Capture the cell that displays the provided text and extract its (X, Y) central coordinate. 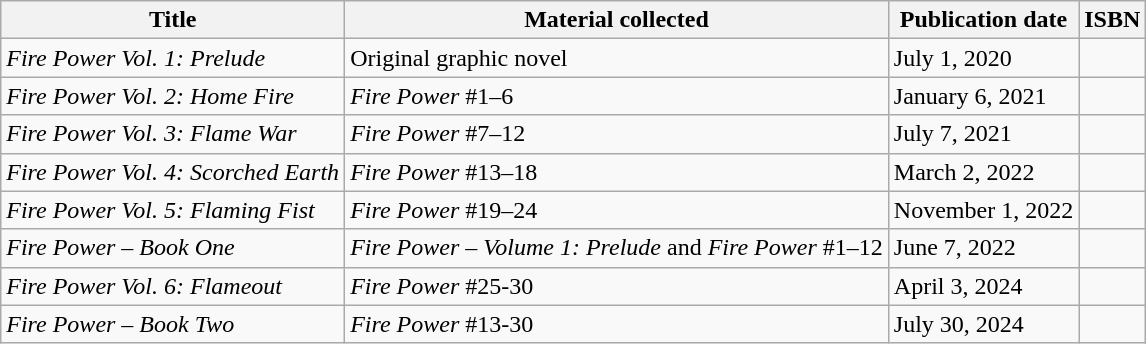
Fire Power #19–24 (617, 210)
Fire Power – Book One (173, 248)
Fire Power – Book Two (173, 324)
Fire Power #7–12 (617, 134)
Fire Power #13-30 (617, 324)
Fire Power #25-30 (617, 286)
Fire Power Vol. 4: Scorched Earth (173, 172)
June 7, 2022 (983, 248)
Title (173, 20)
March 2, 2022 (983, 172)
Publication date (983, 20)
Material collected (617, 20)
Fire Power #1–6 (617, 96)
Fire Power #13–18 (617, 172)
January 6, 2021 (983, 96)
Fire Power – Volume 1: Prelude and Fire Power #1–12 (617, 248)
Fire Power Vol. 2: Home Fire (173, 96)
July 1, 2020 (983, 58)
July 7, 2021 (983, 134)
July 30, 2024 (983, 324)
Fire Power Vol. 1: Prelude (173, 58)
Original graphic novel (617, 58)
Fire Power Vol. 3: Flame War (173, 134)
Fire Power Vol. 5: Flaming Fist (173, 210)
Fire Power Vol. 6: Flameout (173, 286)
ISBN (1112, 20)
November 1, 2022 (983, 210)
April 3, 2024 (983, 286)
